Locate the cell with the specified text and output its [x, y] center coordinate. 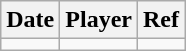
Player [99, 20]
Ref [160, 20]
Date [30, 20]
